Find where the given text appears and provide that cell's center as (X, Y) coordinate. 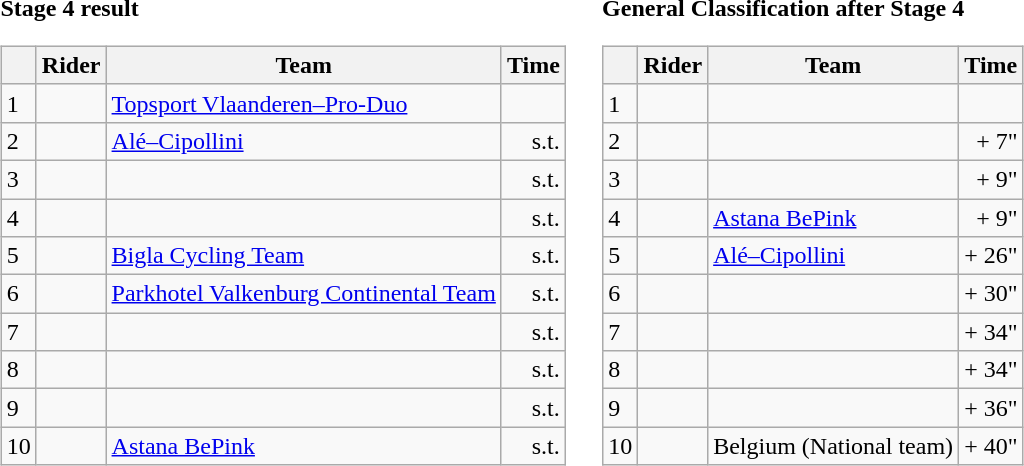
+ 30" (991, 294)
+ 40" (991, 446)
+ 36" (991, 408)
Parkhotel Valkenburg Continental Team (304, 294)
Bigla Cycling Team (304, 256)
+ 26" (991, 256)
+ 7" (991, 141)
Belgium (National team) (834, 446)
Topsport Vlaanderen–Pro-Duo (304, 103)
